Pinpoint the cell where the given text exists, returning its (x, y) midpoint coordinate. 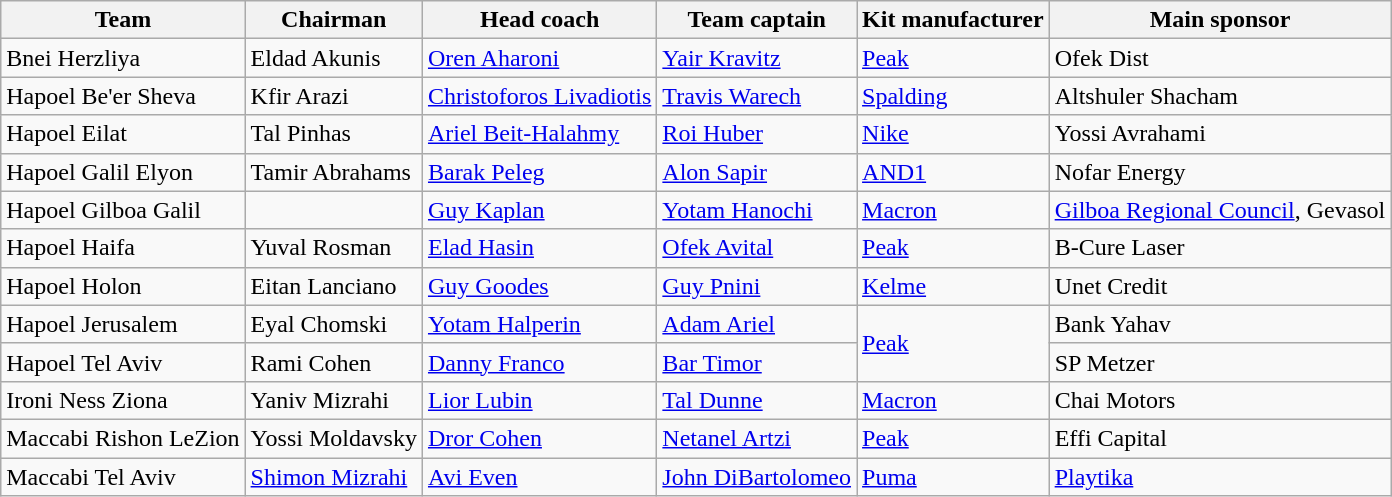
Altshuler Shacham (1220, 96)
Yotam Hanochi (757, 210)
Ofek Dist (1220, 58)
B-Cure Laser (1220, 248)
Lior Lubin (539, 400)
Tal Dunne (757, 400)
Kfir Arazi (334, 96)
Head coach (539, 20)
Puma (954, 477)
Nofar Energy (1220, 172)
Yossi Avrahami (1220, 134)
Guy Goodes (539, 286)
Nike (954, 134)
Rami Cohen (334, 362)
Eyal Chomski (334, 324)
Unet Credit (1220, 286)
Yossi Moldavsky (334, 438)
Avi Even (539, 477)
Hapoel Haifa (123, 248)
Shimon Mizrahi (334, 477)
Effi Capital (1220, 438)
Travis Warech (757, 96)
Hapoel Eilat (123, 134)
Team captain (757, 20)
John DiBartolomeo (757, 477)
Oren Aharoni (539, 58)
Chai Motors (1220, 400)
Chairman (334, 20)
Christoforos Livadiotis (539, 96)
Danny Franco (539, 362)
Ariel Beit-Halahmy (539, 134)
Bnei Herzliya (123, 58)
Ironi Ness Ziona (123, 400)
Bank Yahav (1220, 324)
Main sponsor (1220, 20)
Yaniv Mizrahi (334, 400)
Eitan Lanciano (334, 286)
Dror Cohen (539, 438)
Tal Pinhas (334, 134)
Hapoel Be'er Sheva (123, 96)
Guy Pnini (757, 286)
Adam Ariel (757, 324)
Hapoel Tel Aviv (123, 362)
Yair Kravitz (757, 58)
Bar Timor (757, 362)
AND1 (954, 172)
Hapoel Gilboa Galil (123, 210)
Kit manufacturer (954, 20)
Spalding (954, 96)
Tamir Abrahams (334, 172)
Elad Hasin (539, 248)
Ofek Avital (757, 248)
Maccabi Rishon LeZion (123, 438)
Hapoel Jerusalem (123, 324)
Kelme (954, 286)
Barak Peleg (539, 172)
Netanel Artzi (757, 438)
Guy Kaplan (539, 210)
Team (123, 20)
Maccabi Tel Aviv (123, 477)
Gilboa Regional Council, Gevasol (1220, 210)
Roi Huber (757, 134)
Alon Sapir (757, 172)
Playtika (1220, 477)
Hapoel Galil Elyon (123, 172)
Yotam Halperin (539, 324)
Hapoel Holon (123, 286)
Yuval Rosman (334, 248)
SP Metzer (1220, 362)
Eldad Akunis (334, 58)
